From the cell containing the given text, extract its center point as [X, Y] coordinate. 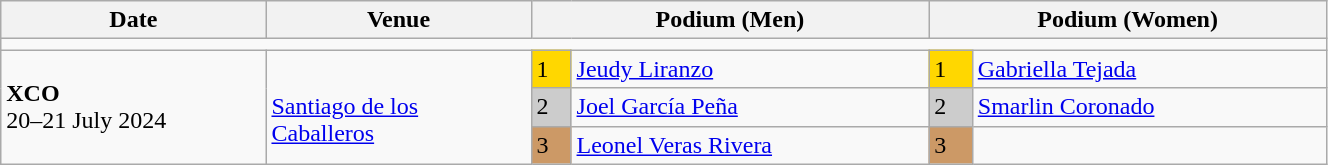
Jeudy Liranzo [750, 69]
Podium (Women) [1128, 20]
Joel García Peña [750, 107]
XCO 20–21 July 2024 [134, 107]
Podium (Men) [730, 20]
Santiago de los Caballeros [398, 107]
Venue [398, 20]
Gabriella Tejada [1149, 69]
Leonel Veras Rivera [750, 145]
Date [134, 20]
Smarlin Coronado [1149, 107]
